Return the [x, y] coordinate for the center point of the cell that contains the specified text.  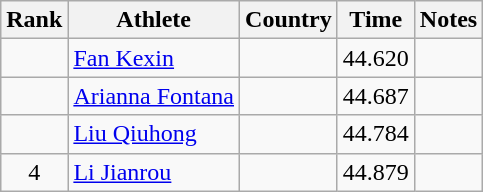
Athlete [154, 20]
44.879 [376, 172]
44.620 [376, 58]
Rank [34, 20]
4 [34, 172]
Fan Kexin [154, 58]
Li Jianrou [154, 172]
Liu Qiuhong [154, 134]
Arianna Fontana [154, 96]
Time [376, 20]
44.784 [376, 134]
Notes [448, 20]
44.687 [376, 96]
Country [289, 20]
